Find where the given text appears and provide that cell's center as (x, y) coordinate. 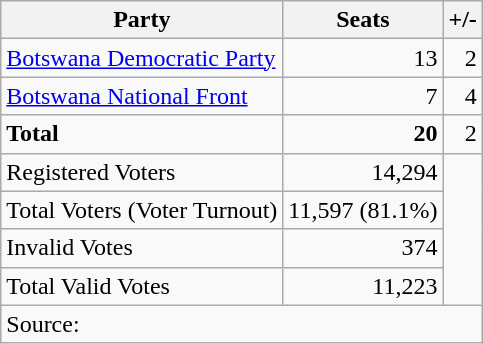
11,223 (363, 286)
Botswana Democratic Party (142, 58)
Total Voters (Voter Turnout) (142, 210)
7 (363, 96)
Seats (363, 20)
Source: (242, 324)
374 (363, 248)
13 (363, 58)
14,294 (363, 172)
Botswana National Front (142, 96)
Total Valid Votes (142, 286)
Registered Voters (142, 172)
4 (462, 96)
Party (142, 20)
11,597 (81.1%) (363, 210)
Total (142, 134)
Invalid Votes (142, 248)
+/- (462, 20)
20 (363, 134)
